Pinpoint the cell where the given text exists, returning its [x, y] midpoint coordinate. 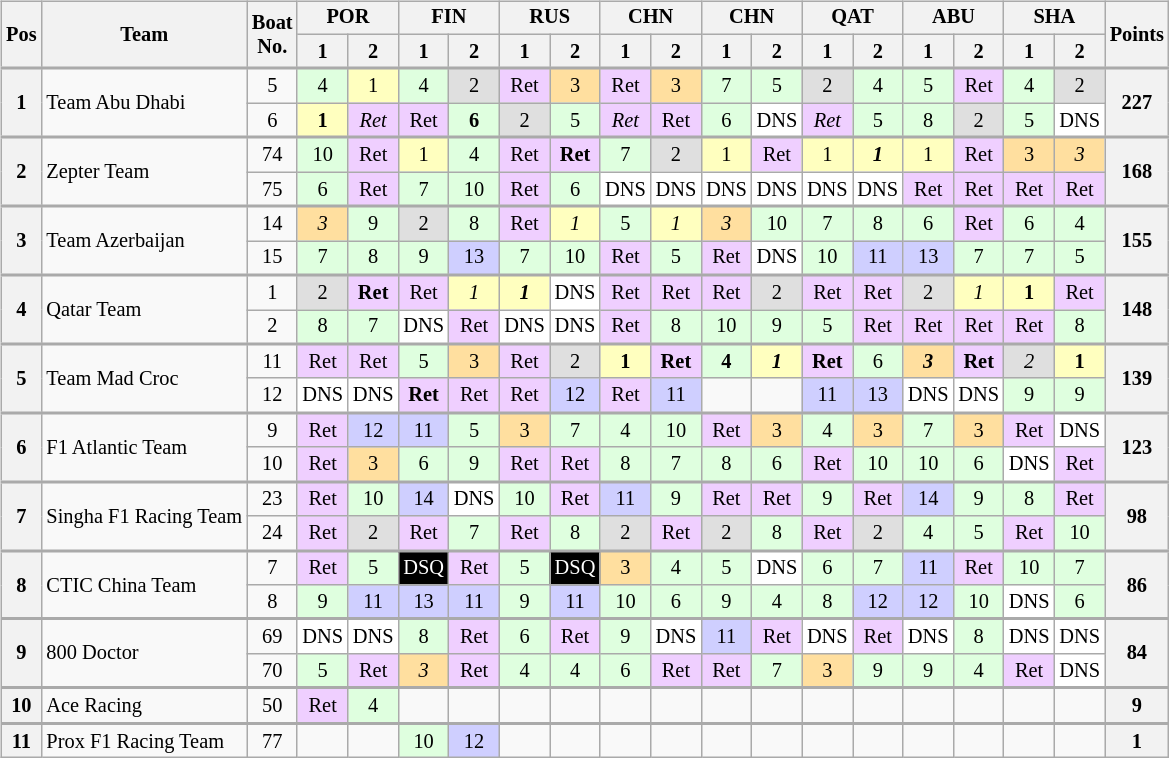
QAT [852, 18]
24 [272, 533]
ABU [954, 18]
23 [272, 499]
Qatar Team [144, 310]
Team Mad Croc [144, 378]
86 [1137, 584]
800 Doctor [144, 654]
98 [1137, 516]
BoatNo. [272, 35]
Team Abu Dhabi [144, 104]
75 [272, 189]
69 [272, 636]
148 [1137, 310]
SHA [1054, 18]
84 [1137, 654]
Zepter Team [144, 172]
FIN [448, 18]
77 [272, 740]
Team Azerbaijan [144, 240]
RUS [550, 18]
Prox F1 Racing Team [144, 740]
70 [272, 671]
168 [1137, 172]
Points [1137, 35]
139 [1137, 378]
Pos [21, 35]
Team [144, 35]
227 [1137, 104]
CTIC China Team [144, 584]
123 [1137, 448]
POR [348, 18]
155 [1137, 240]
Singha F1 Racing Team [144, 516]
50 [272, 706]
74 [272, 155]
Ace Racing [144, 706]
F1 Atlantic Team [144, 448]
15 [272, 258]
